Detect which cell encompasses the target text, then output its (X, Y) center coordinate. 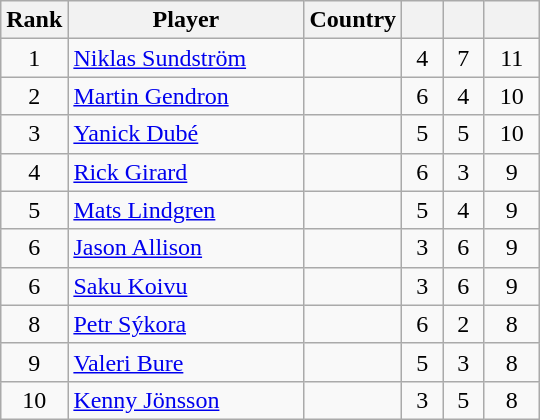
Rick Girard (186, 172)
Jason Allison (186, 248)
11 (512, 58)
Rank (34, 20)
Country (353, 20)
1 (34, 58)
Valeri Bure (186, 362)
Saku Koivu (186, 286)
Martin Gendron (186, 96)
Petr Sýkora (186, 324)
Niklas Sundström (186, 58)
Kenny Jönsson (186, 400)
Player (186, 20)
7 (464, 58)
Yanick Dubé (186, 134)
Mats Lindgren (186, 210)
